Return [X, Y] of the center of cell containing provided text 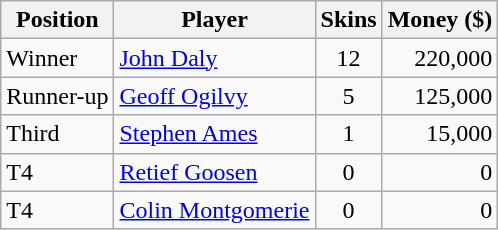
Winner [58, 58]
15,000 [440, 134]
Stephen Ames [214, 134]
5 [348, 96]
1 [348, 134]
12 [348, 58]
Money ($) [440, 20]
Runner-up [58, 96]
Third [58, 134]
220,000 [440, 58]
John Daly [214, 58]
Geoff Ogilvy [214, 96]
125,000 [440, 96]
Skins [348, 20]
Player [214, 20]
Position [58, 20]
Retief Goosen [214, 172]
Colin Montgomerie [214, 210]
